Extract the (X, Y) coordinate from the center of the cell holding the provided text.  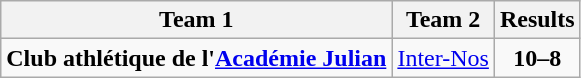
Club athlétique de l'Académie Julian (196, 58)
Team 2 (444, 20)
10–8 (537, 58)
Team 1 (196, 20)
Results (537, 20)
Inter-Nos (444, 58)
